Return the [X, Y] coordinate for the center point of the cell that contains the specified text.  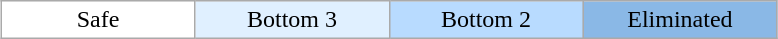
Safe [98, 20]
Eliminated [680, 20]
Bottom 3 [292, 20]
Bottom 2 [486, 20]
